Return [X, Y] of the center of cell containing provided text 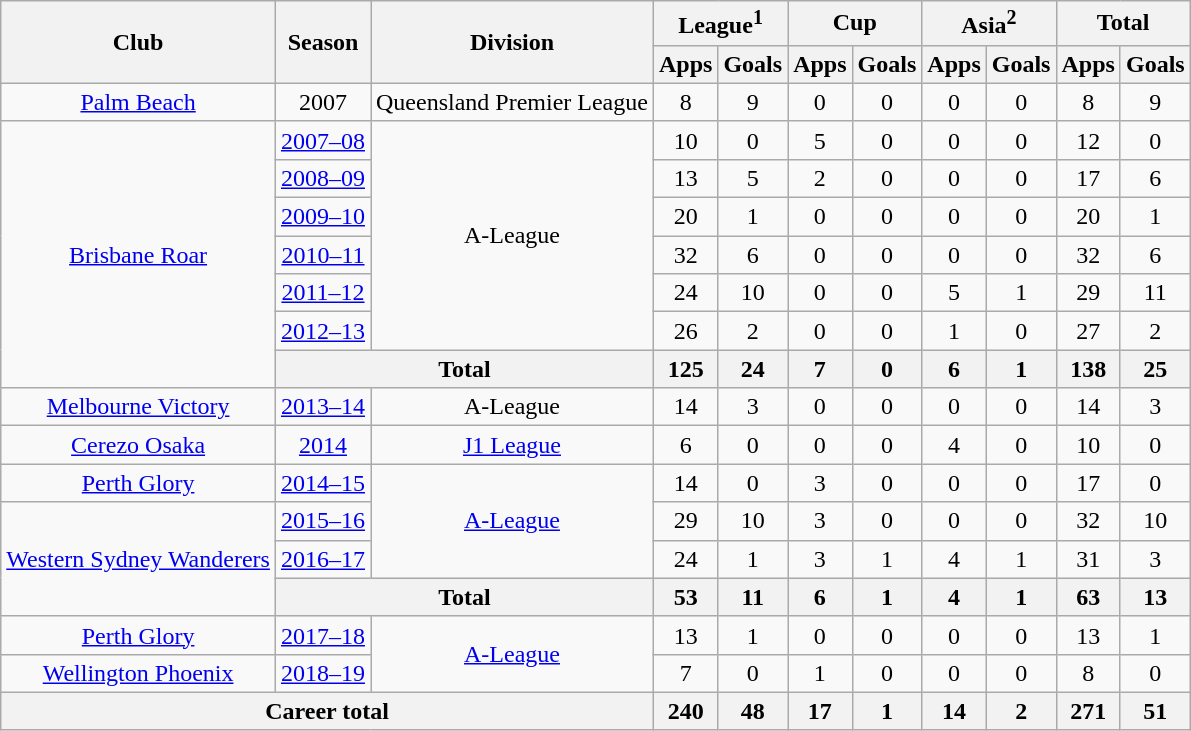
2014–15 [322, 483]
2016–17 [322, 559]
51 [1155, 711]
2010–11 [322, 255]
125 [685, 369]
48 [753, 711]
J1 League [512, 445]
Melbourne Victory [138, 407]
2017–18 [322, 635]
Career total [328, 711]
2015–16 [322, 521]
Division [512, 42]
Cup [855, 24]
12 [1088, 140]
League1 [720, 24]
2009–10 [322, 217]
2014 [322, 445]
2011–12 [322, 293]
Western Sydney Wanderers [138, 559]
2012–13 [322, 331]
31 [1088, 559]
Club [138, 42]
Asia2 [989, 24]
2007 [322, 102]
2018–19 [322, 673]
26 [685, 331]
240 [685, 711]
2013–14 [322, 407]
Cerezo Osaka [138, 445]
Palm Beach [138, 102]
2008–09 [322, 178]
Season [322, 42]
Queensland Premier League [512, 102]
271 [1088, 711]
63 [1088, 597]
27 [1088, 331]
138 [1088, 369]
Wellington Phoenix [138, 673]
Brisbane Roar [138, 254]
53 [685, 597]
25 [1155, 369]
2007–08 [322, 140]
